Identify which cell holds the provided text, then report its [X, Y] central coordinate. 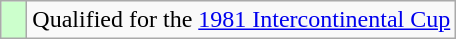
Qualified for the 1981 Intercontinental Cup [242, 20]
